Extract the [X, Y] coordinate from the center of the cell holding the provided text.  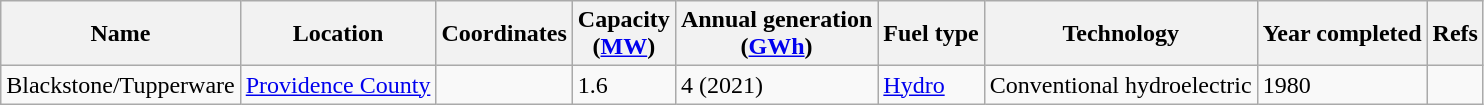
Coordinates [504, 34]
Conventional hydroelectric [1120, 85]
Location [338, 34]
4 (2021) [776, 85]
Name [120, 34]
Year completed [1342, 34]
Annual generation(GWh) [776, 34]
Capacity(MW) [624, 34]
Technology [1120, 34]
Refs [1455, 34]
1980 [1342, 85]
1.6 [624, 85]
Fuel type [931, 34]
Hydro [931, 85]
Blackstone/Tupperware [120, 85]
Providence County [338, 85]
